Output the (x, y) coordinate of the center of the cell containing the given text.  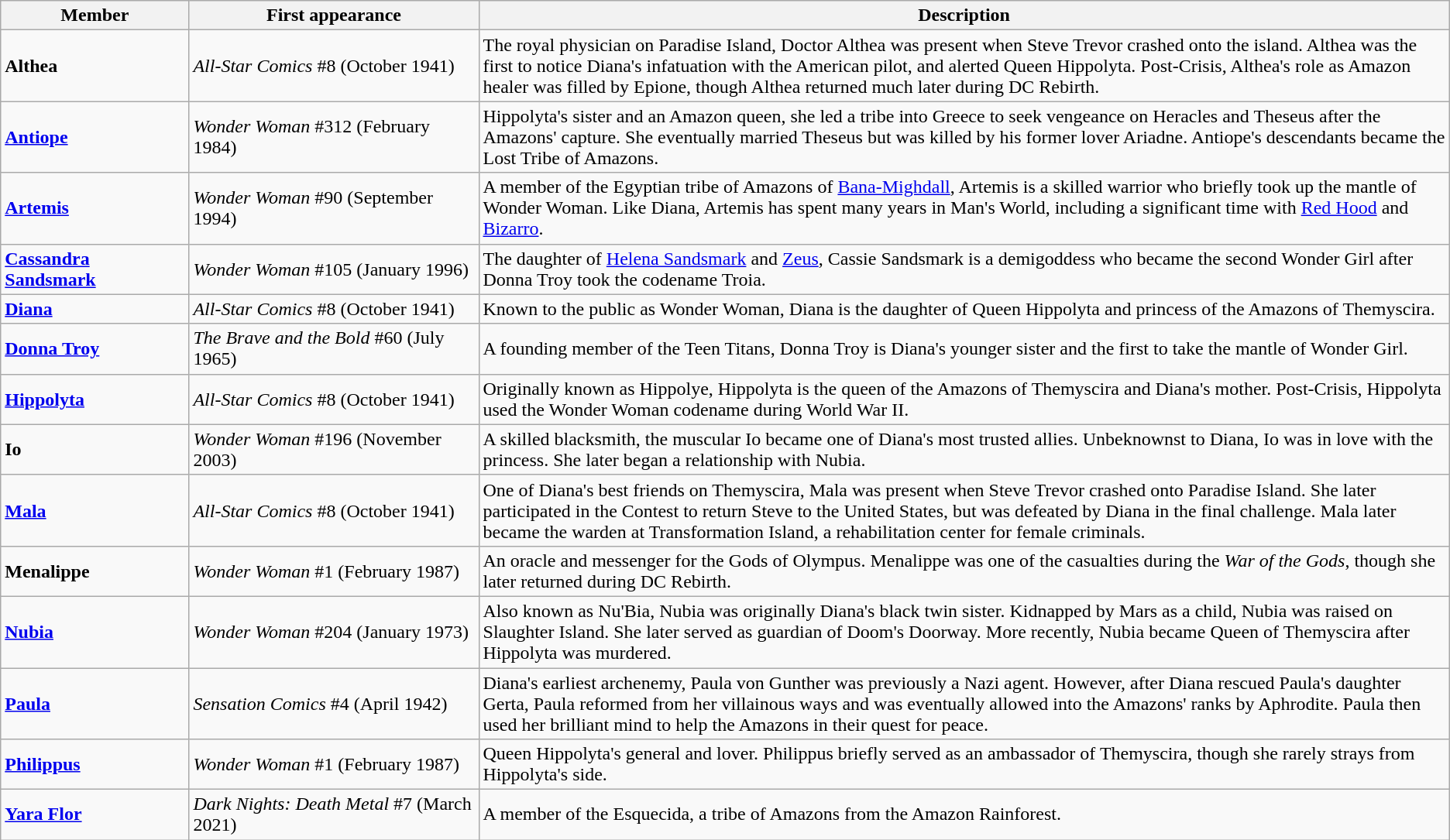
First appearance (334, 15)
Nubia (94, 632)
Cassandra Sandsmark (94, 269)
Paula (94, 703)
Wonder Woman #312 (February 1984) (334, 137)
Sensation Comics #4 (April 1942) (334, 703)
Antiope (94, 137)
Yara Flor (94, 814)
Hippolyta (94, 399)
Known to the public as Wonder Woman, Diana is the daughter of Queen Hippolyta and princess of the Amazons of Themyscira. (964, 309)
Donna Troy (94, 348)
Wonder Woman #204 (January 1973) (334, 632)
Menalippe (94, 571)
Queen Hippolyta's general and lover. Philippus briefly served as an ambassador of Themyscira, though she rarely strays from Hippolyta's side. (964, 765)
Member (94, 15)
Io (94, 449)
Diana (94, 309)
Wonder Woman #90 (September 1994) (334, 208)
Wonder Woman #196 (November 2003) (334, 449)
Description (964, 15)
Wonder Woman #105 (January 1996) (334, 269)
Mala (94, 510)
Philippus (94, 765)
Althea (94, 66)
Artemis (94, 208)
The Brave and the Bold #60 (July 1965) (334, 348)
Dark Nights: Death Metal #7 (March 2021) (334, 814)
A member of the Esquecida, a tribe of Amazons from the Amazon Rainforest. (964, 814)
A founding member of the Teen Titans, Donna Troy is Diana's younger sister and the first to take the mantle of Wonder Girl. (964, 348)
